Locate the cell with the specified text and output its [x, y] center coordinate. 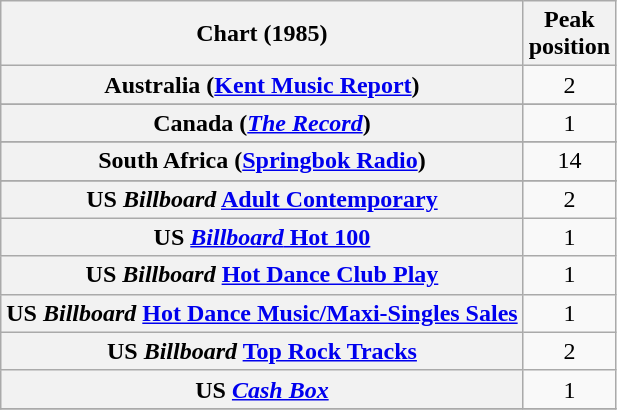
US Billboard Adult Contemporary [262, 199]
US Billboard Hot Dance Club Play [262, 275]
Peakposition [569, 34]
South Africa (Springbok Radio) [262, 161]
Australia (Kent Music Report) [262, 85]
US Billboard Hot Dance Music/Maxi-Singles Sales [262, 313]
US Billboard Top Rock Tracks [262, 351]
Canada (The Record) [262, 123]
US Billboard Hot 100 [262, 237]
Chart (1985) [262, 34]
US Cash Box [262, 389]
14 [569, 161]
